Determine the (X, Y) coordinate at the center of the cell enclosing the given text.  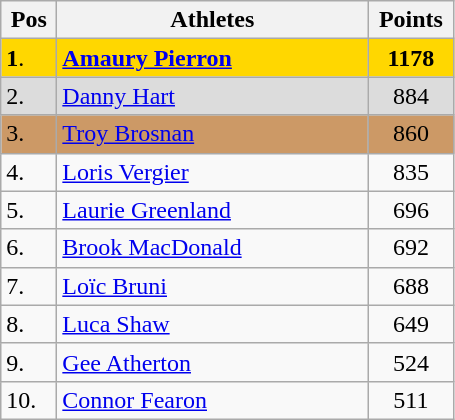
6. (29, 248)
1178 (411, 58)
Laurie Greenland (212, 210)
Danny Hart (212, 96)
Loïc Bruni (212, 286)
Points (411, 20)
Athletes (212, 20)
Loris Vergier (212, 172)
4. (29, 172)
3. (29, 134)
511 (411, 400)
8. (29, 324)
696 (411, 210)
Gee Atherton (212, 362)
Pos (29, 20)
Amaury Pierron (212, 58)
860 (411, 134)
5. (29, 210)
Connor Fearon (212, 400)
884 (411, 96)
7. (29, 286)
524 (411, 362)
1. (29, 58)
835 (411, 172)
688 (411, 286)
Brook MacDonald (212, 248)
2. (29, 96)
692 (411, 248)
10. (29, 400)
Luca Shaw (212, 324)
649 (411, 324)
Troy Brosnan (212, 134)
9. (29, 362)
